Scan for the cell matching the given text and deliver its [x, y] coordinate at center. 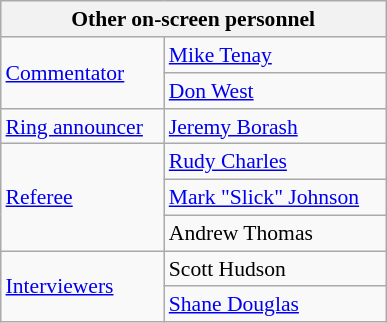
Other on-screen personnel [194, 19]
Andrew Thomas [275, 233]
Ring announcer [82, 126]
Referee [82, 198]
Mark "Slick" Johnson [275, 197]
Jeremy Borash [275, 126]
Commentator [82, 72]
Don West [275, 91]
Interviewers [82, 286]
Rudy Charles [275, 162]
Mike Tenay [275, 55]
Scott Hudson [275, 269]
Shane Douglas [275, 304]
